From the cell containing the given text, extract its center point as (x, y) coordinate. 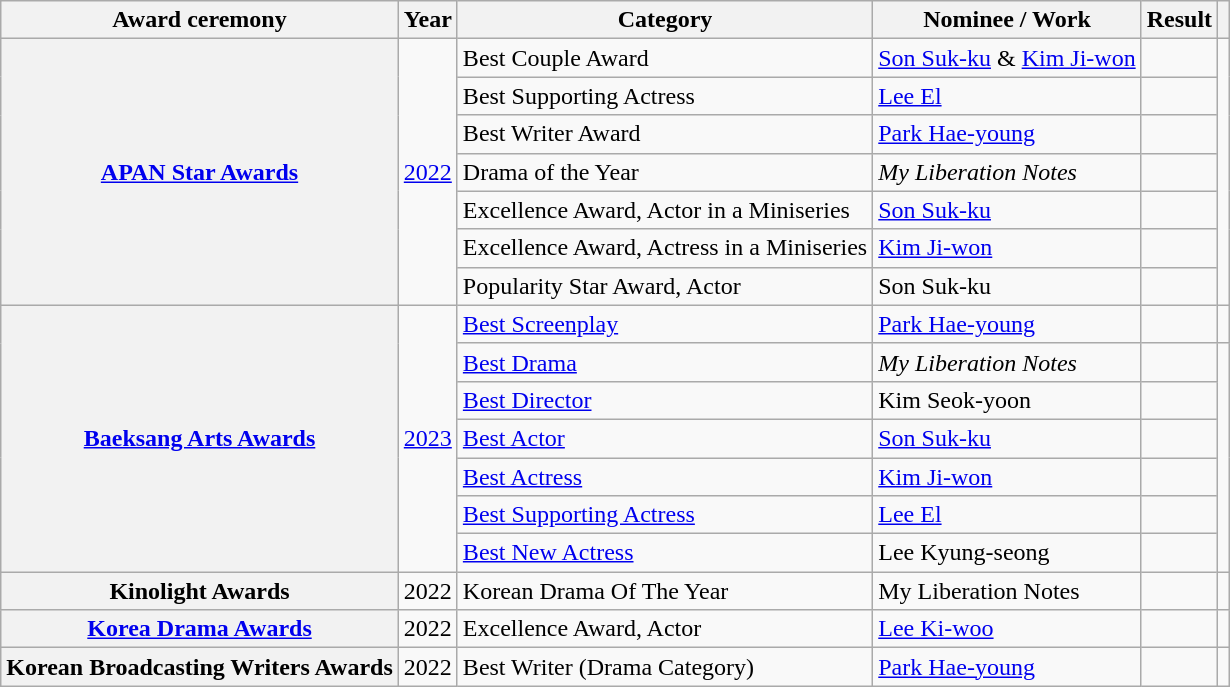
Popularity Star Award, Actor (664, 286)
Result (1179, 20)
Drama of the Year (664, 172)
Baeksang Arts Awards (200, 438)
Korean Drama Of The Year (664, 591)
Best Actress (664, 477)
Excellence Award, Actor in a Miniseries (664, 210)
Kim Seok-yoon (1007, 400)
Best Writer Award (664, 134)
Best Drama (664, 362)
Best Actor (664, 438)
Excellence Award, Actor (664, 629)
Korea Drama Awards (200, 629)
Best Screenplay (664, 324)
Lee Ki-woo (1007, 629)
Korean Broadcasting Writers Awards (200, 667)
Excellence Award, Actress in a Miniseries (664, 248)
Nominee / Work (1007, 20)
Best Couple Award (664, 58)
Best New Actress (664, 553)
Kinolight Awards (200, 591)
Son Suk-ku & Kim Ji-won (1007, 58)
Year (428, 20)
Lee Kyung-seong (1007, 553)
Category (664, 20)
2023 (428, 438)
Best Writer (Drama Category) (664, 667)
Award ceremony (200, 20)
APAN Star Awards (200, 172)
Best Director (664, 400)
